Extract the [X, Y] coordinate from the center of the cell holding the provided text.  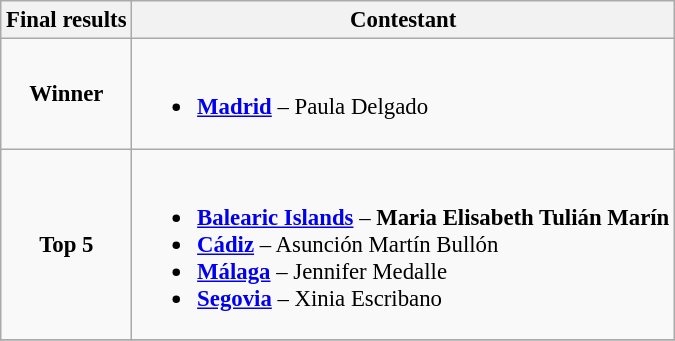
Winner [66, 94]
Madrid – Paula Delgado [404, 94]
Top 5 [66, 244]
Balearic Islands – Maria Elisabeth Tulián Marín Cádiz – Asunción Martín Bullón Málaga – Jennifer Medalle Segovia – Xinia Escribano [404, 244]
Contestant [404, 20]
Final results [66, 20]
